Determine the (X, Y) coordinate at the center of the cell enclosing the given text.  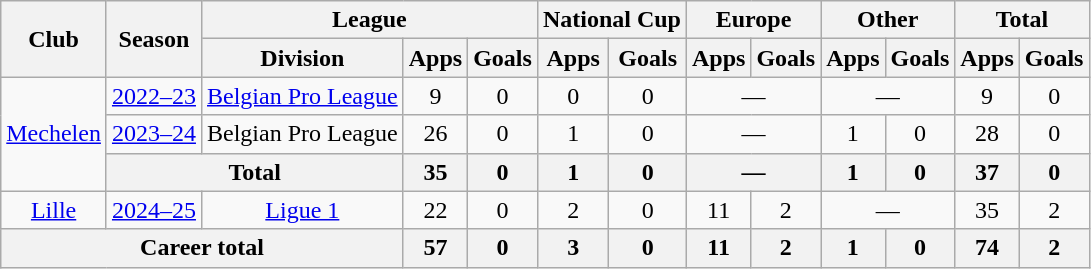
Mechelen (54, 134)
National Cup (612, 20)
Division (302, 58)
Lille (54, 210)
Europe (753, 20)
74 (987, 248)
Career total (202, 248)
28 (987, 134)
2023–24 (154, 134)
2022–23 (154, 96)
Season (154, 39)
Ligue 1 (302, 210)
22 (435, 210)
26 (435, 134)
Other (888, 20)
League (369, 20)
3 (573, 248)
Club (54, 39)
2024–25 (154, 210)
57 (435, 248)
37 (987, 172)
